Locate the cell with the specified text and output its [X, Y] center coordinate. 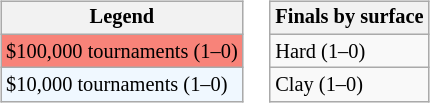
Clay (1–0) [349, 85]
Hard (1–0) [349, 51]
Legend [122, 18]
$10,000 tournaments (1–0) [122, 85]
Finals by surface [349, 18]
$100,000 tournaments (1–0) [122, 51]
